Output the (x, y) coordinate of the center of the cell containing the given text.  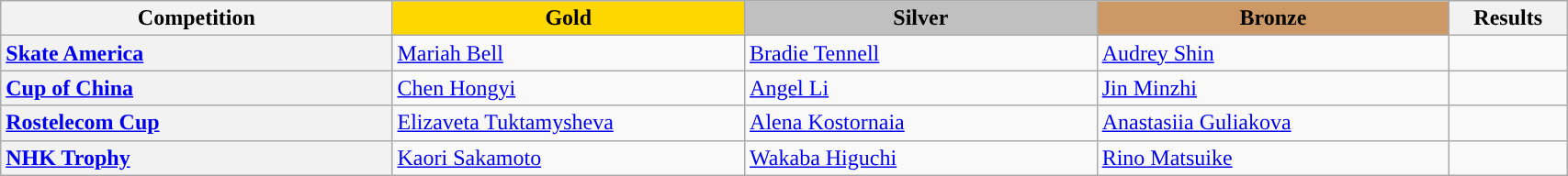
Bradie Tennell (921, 53)
Cup of China (197, 88)
Audrey Shin (1273, 53)
Rino Matsuike (1273, 158)
Wakaba Higuchi (921, 158)
Chen Hongyi (569, 88)
Bronze (1273, 18)
Kaori Sakamoto (569, 158)
Rostelecom Cup (197, 123)
Alena Kostornaia (921, 123)
Gold (569, 18)
Anastasiia Guliakova (1273, 123)
Elizaveta Tuktamysheva (569, 123)
NHK Trophy (197, 158)
Results (1508, 18)
Competition (197, 18)
Mariah Bell (569, 53)
Skate America (197, 53)
Silver (921, 18)
Angel Li (921, 88)
Jin Minzhi (1273, 88)
